For the text-containing cell, return its midpoint in [x, y] coordinate format. 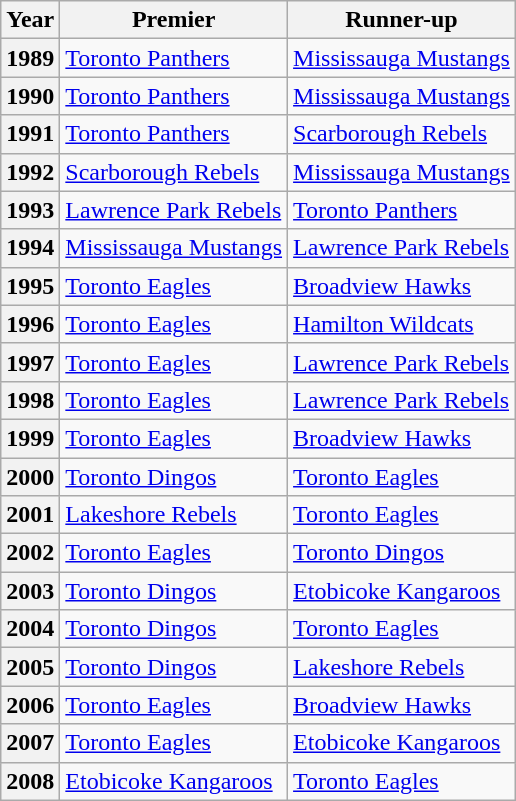
Premier [174, 20]
2008 [30, 781]
1989 [30, 58]
2003 [30, 591]
1999 [30, 438]
1997 [30, 362]
2004 [30, 629]
1998 [30, 400]
1996 [30, 324]
2005 [30, 667]
Runner-up [402, 20]
2001 [30, 515]
1991 [30, 134]
Hamilton Wildcats [402, 324]
2002 [30, 553]
1990 [30, 96]
2000 [30, 477]
1993 [30, 210]
2006 [30, 705]
1994 [30, 248]
1992 [30, 172]
1995 [30, 286]
Year [30, 20]
2007 [30, 743]
